Identify which cell holds the provided text, then report its (X, Y) central coordinate. 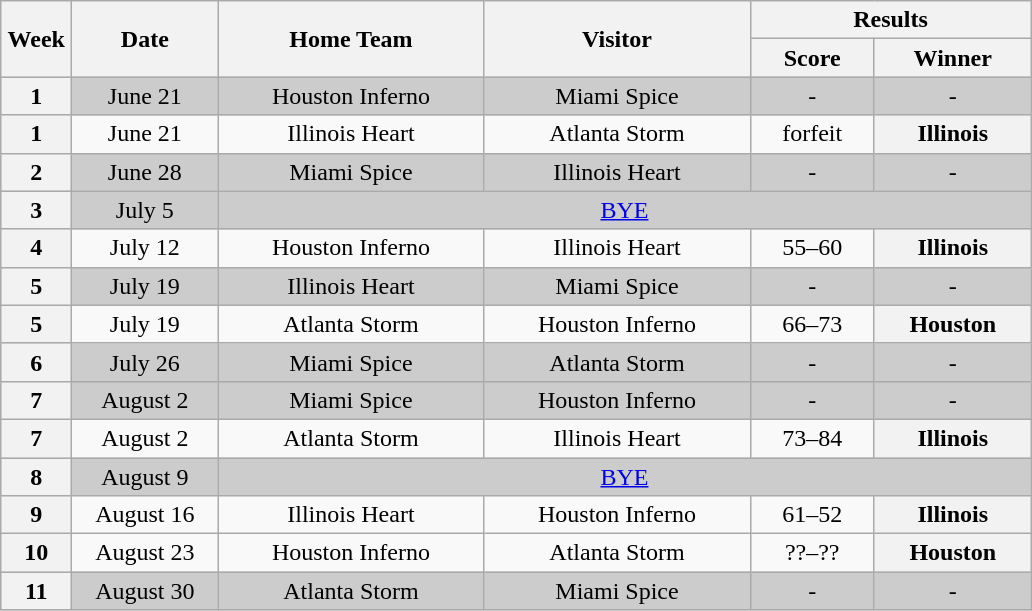
August 23 (145, 553)
Week (36, 39)
6 (36, 362)
July 12 (145, 248)
55–60 (812, 248)
??–?? (812, 553)
Home Team (351, 39)
Winner (952, 58)
Results (890, 20)
July 26 (145, 362)
66–73 (812, 324)
11 (36, 591)
4 (36, 248)
August 16 (145, 515)
10 (36, 553)
2 (36, 172)
August 30 (145, 591)
August 9 (145, 477)
9 (36, 515)
8 (36, 477)
forfeit (812, 134)
Score (812, 58)
July 5 (145, 210)
Date (145, 39)
June 28 (145, 172)
Visitor (617, 39)
61–52 (812, 515)
73–84 (812, 438)
3 (36, 210)
